Return [X, Y] of the center of cell containing provided text 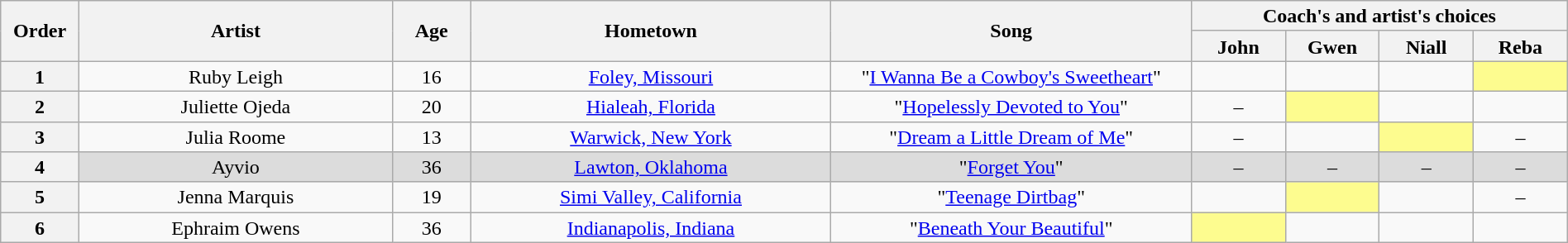
Niall [1427, 46]
19 [432, 197]
20 [432, 106]
1 [40, 76]
John [1239, 46]
2 [40, 106]
"Dream a Little Dream of Me" [1011, 137]
Reba [1521, 46]
3 [40, 137]
Ayvio [235, 167]
5 [40, 197]
Warwick, New York [651, 137]
Lawton, Oklahoma [651, 167]
Foley, Missouri [651, 76]
Julia Roome [235, 137]
"Forget You" [1011, 167]
Gwen [1332, 46]
Simi Valley, California [651, 197]
Jenna Marquis [235, 197]
"Teenage Dirtbag" [1011, 197]
4 [40, 167]
6 [40, 228]
Hometown [651, 31]
"Hopelessly Devoted to You" [1011, 106]
16 [432, 76]
"I Wanna Be a Cowboy's Sweetheart" [1011, 76]
Song [1011, 31]
Juliette Ojeda [235, 106]
Ephraim Owens [235, 228]
Artist [235, 31]
Order [40, 31]
Ruby Leigh [235, 76]
Coach's and artist's choices [1379, 17]
13 [432, 137]
Indianapolis, Indiana [651, 228]
Hialeah, Florida [651, 106]
Age [432, 31]
"Beneath Your Beautiful" [1011, 228]
